From the cell containing the given text, extract its center point as (X, Y) coordinate. 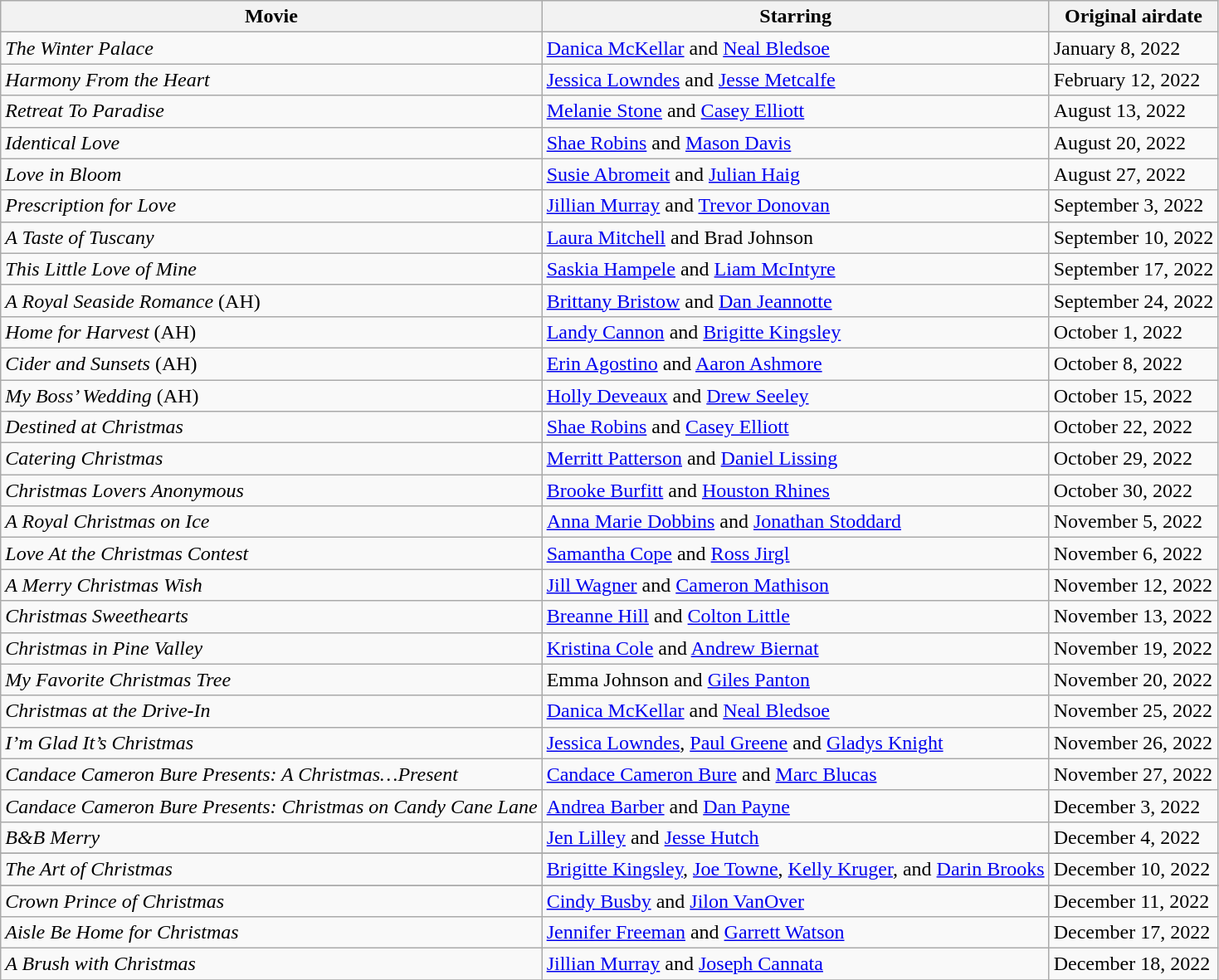
December 3, 2022 (1134, 806)
October 8, 2022 (1134, 363)
The Winter Palace (271, 48)
Home for Harvest (AH) (271, 332)
Cider and Sunsets (AH) (271, 363)
Jill Wagner and Cameron Mathison (795, 585)
October 15, 2022 (1134, 396)
Landy Cannon and Brigitte Kingsley (795, 332)
The Art of Christmas (271, 869)
Erin Agostino and Aaron Ashmore (795, 363)
Holly Deveaux and Drew Seeley (795, 396)
November 25, 2022 (1134, 711)
Brigitte Kingsley, Joe Towne, Kelly Kruger, and Darin Brooks (795, 869)
Movie (271, 17)
Emma Johnson and Giles Panton (795, 680)
Anna Marie Dobbins and Jonathan Stoddard (795, 522)
Christmas Sweethearts (271, 617)
Merritt Patterson and Daniel Lissing (795, 459)
Saskia Hampele and Liam McIntyre (795, 269)
October 30, 2022 (1134, 490)
October 1, 2022 (1134, 332)
Love At the Christmas Contest (271, 553)
Jillian Murray and Trevor Donovan (795, 206)
Cindy Busby and Jilon VanOver (795, 900)
A Brush with Christmas (271, 964)
Jillian Murray and Joseph Cannata (795, 964)
Love in Bloom (271, 174)
February 12, 2022 (1134, 80)
Jessica Lowndes, Paul Greene and Gladys Knight (795, 743)
Shae Robins and Mason Davis (795, 143)
A Royal Seaside Romance (AH) (271, 300)
Retreat To Paradise (271, 111)
A Taste of Tuscany (271, 237)
Andrea Barber and Dan Payne (795, 806)
November 20, 2022 (1134, 680)
Harmony From the Heart (271, 80)
November 12, 2022 (1134, 585)
Jen Lilley and Jesse Hutch (795, 837)
Christmas Lovers Anonymous (271, 490)
August 13, 2022 (1134, 111)
Brittany Bristow and Dan Jeannotte (795, 300)
Candace Cameron Bure Presents: Christmas on Candy Cane Lane (271, 806)
My Favorite Christmas Tree (271, 680)
B&B Merry (271, 837)
November 6, 2022 (1134, 553)
November 27, 2022 (1134, 774)
I’m Glad It’s Christmas (271, 743)
Destined at Christmas (271, 427)
September 17, 2022 (1134, 269)
December 11, 2022 (1134, 900)
Shae Robins and Casey Elliott (795, 427)
Starring (795, 17)
Candace Cameron Bure Presents: A Christmas…Present (271, 774)
Identical Love (271, 143)
Jennifer Freeman and Garrett Watson (795, 933)
My Boss’ Wedding (AH) (271, 396)
August 20, 2022 (1134, 143)
A Merry Christmas Wish (271, 585)
Brooke Burfitt and Houston Rhines (795, 490)
December 17, 2022 (1134, 933)
November 26, 2022 (1134, 743)
Candace Cameron Bure and Marc Blucas (795, 774)
January 8, 2022 (1134, 48)
November 19, 2022 (1134, 648)
December 10, 2022 (1134, 869)
October 29, 2022 (1134, 459)
This Little Love of Mine (271, 269)
Christmas at the Drive-In (271, 711)
Laura Mitchell and Brad Johnson (795, 237)
Kristina Cole and Andrew Biernat (795, 648)
September 3, 2022 (1134, 206)
Catering Christmas (271, 459)
Christmas in Pine Valley (271, 648)
Samantha Cope and Ross Jirgl (795, 553)
November 13, 2022 (1134, 617)
Original airdate (1134, 17)
Susie Abromeit and Julian Haig (795, 174)
Jessica Lowndes and Jesse Metcalfe (795, 80)
A Royal Christmas on Ice (271, 522)
November 5, 2022 (1134, 522)
December 4, 2022 (1134, 837)
Melanie Stone and Casey Elliott (795, 111)
December 18, 2022 (1134, 964)
Prescription for Love (271, 206)
Breanne Hill and Colton Little (795, 617)
September 10, 2022 (1134, 237)
Crown Prince of Christmas (271, 900)
September 24, 2022 (1134, 300)
October 22, 2022 (1134, 427)
Aisle Be Home for Christmas (271, 933)
August 27, 2022 (1134, 174)
